Identify which cell holds the provided text, then report its (x, y) central coordinate. 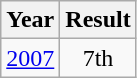
Year (30, 20)
2007 (30, 58)
7th (98, 58)
Result (98, 20)
